Search for the cell housing the specified text and yield its [x, y] center coordinate. 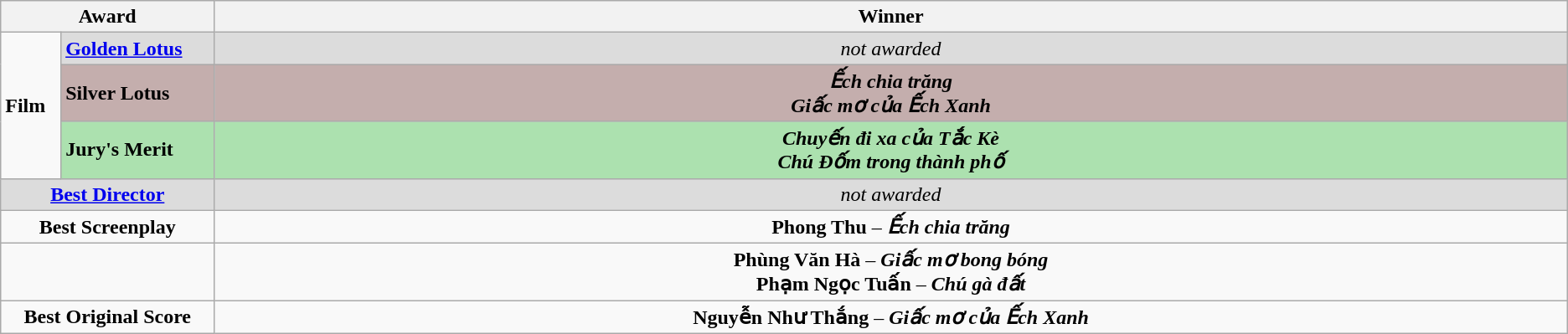
Ếch chia trăngGiấc mơ của Ếch Xanh [891, 93]
Nguyễn Như Thắng – Giấc mơ của Ếch Xanh [891, 317]
Phong Thu – Ếch chia trăng [891, 227]
Best Original Score [107, 317]
Golden Lotus [137, 49]
Winner [891, 17]
Film [31, 105]
Chuyến đi xa của Tắc KèChú Đốm trong thành phố [891, 150]
Best Director [107, 194]
Silver Lotus [137, 93]
Best Screenplay [107, 227]
Award [107, 17]
Phùng Văn Hà – Giấc mơ bong bóngPhạm Ngọc Tuấn – Chú gà đất [891, 272]
Jury's Merit [137, 150]
